Return (X, Y) of the center of cell containing provided text 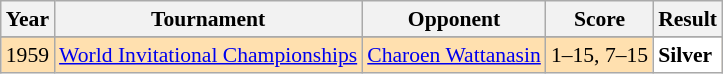
1959 (28, 55)
World Invitational Championships (208, 55)
Result (688, 19)
Tournament (208, 19)
Score (600, 19)
1–15, 7–15 (600, 55)
Year (28, 19)
Charoen Wattanasin (454, 55)
Opponent (454, 19)
Silver (688, 55)
